Capture the cell that displays the provided text and extract its (x, y) central coordinate. 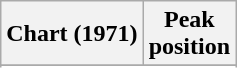
Chart (1971) (72, 34)
Peakposition (189, 34)
